Provide the [x, y] coordinate of the cell's center where the given text is located.  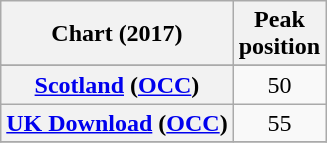
Chart (2017) [117, 34]
Scotland (OCC) [117, 85]
Peakposition [279, 34]
55 [279, 123]
UK Download (OCC) [117, 123]
50 [279, 85]
